From the cell containing the given text, extract its center point as (x, y) coordinate. 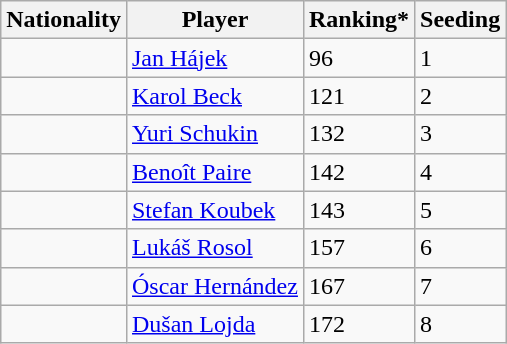
6 (460, 248)
Player (214, 20)
Karol Beck (214, 96)
Dušan Lojda (214, 324)
3 (460, 134)
132 (358, 134)
167 (358, 286)
Jan Hájek (214, 58)
172 (358, 324)
1 (460, 58)
Stefan Koubek (214, 210)
Ranking* (358, 20)
143 (358, 210)
4 (460, 172)
8 (460, 324)
Nationality (64, 20)
157 (358, 248)
121 (358, 96)
142 (358, 172)
Benoît Paire (214, 172)
96 (358, 58)
2 (460, 96)
Óscar Hernández (214, 286)
Yuri Schukin (214, 134)
Seeding (460, 20)
7 (460, 286)
5 (460, 210)
Lukáš Rosol (214, 248)
